Locate the cell with the specified text and output its [X, Y] center coordinate. 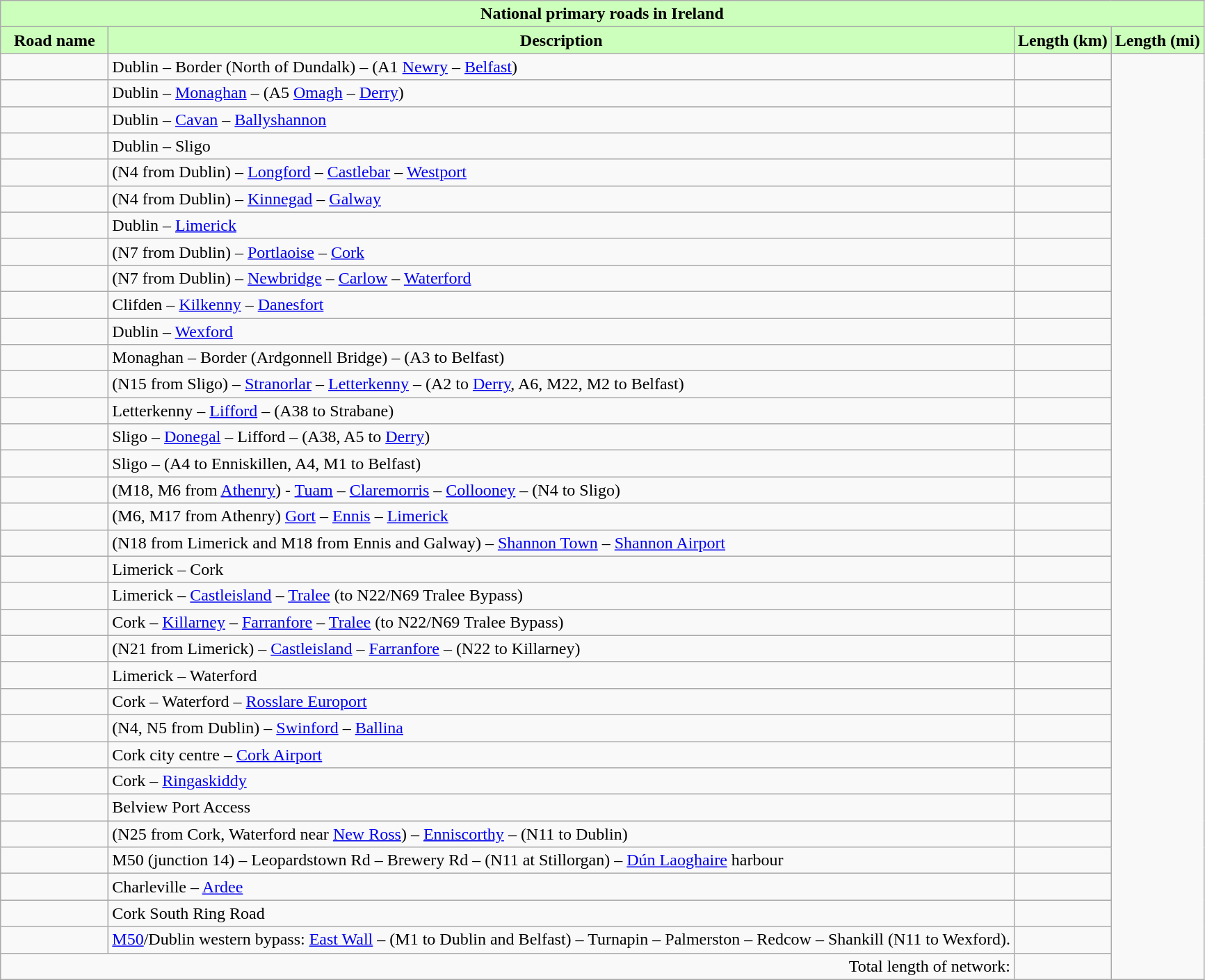
National primary roads in Ireland [602, 14]
Sligo – (A4 to Enniskillen, A4, M1 to Belfast) [562, 464]
Dublin – Wexford [562, 332]
Dublin – Sligo [562, 146]
Cork – Ringaskiddy [562, 781]
Dublin – Cavan – Ballyshannon [562, 120]
Cork city centre – Cork Airport [562, 754]
M50 (junction 14) – Leopardstown Rd – Brewery Rd – (N11 at Stillorgan) – Dún Laoghaire harbour [562, 860]
(M18, M6 from Athenry) - Tuam – Claremorris – Collooney – (N4 to Sligo) [562, 490]
Sligo – Donegal – Lifford – (A38, A5 to Derry) [562, 437]
Monaghan – Border (Ardgonnell Bridge) – (A3 to Belfast) [562, 358]
Charleville – Ardee [562, 887]
M50/Dublin western bypass: East Wall – (M1 to Dublin and Belfast) – Turnapin – Palmerston – Redcow – Shankill (N11 to Wexford). [562, 940]
Cork South Ring Road [562, 913]
(N4 from Dublin) – Longford – Castlebar – Westport [562, 172]
Cork – Killarney – Farranfore – Tralee (to N22/N69 Tralee Bypass) [562, 622]
Length (km) [1062, 40]
(N4, N5 from Dublin) – Swinford – Ballina [562, 728]
(N18 from Limerick and M18 from Ennis and Galway) – Shannon Town – Shannon Airport [562, 543]
(N25 from Cork, Waterford near New Ross) – Enniscorthy – (N11 to Dublin) [562, 834]
Description [562, 40]
(N7 from Dublin) – Portlaoise – Cork [562, 252]
(N4 from Dublin) – Kinnegad – Galway [562, 199]
Road name [54, 40]
Dublin – Monaghan – (A5 Omagh – Derry) [562, 93]
Length (mi) [1157, 40]
(N21 from Limerick) – Castleisland – Farranfore – (N22 to Killarney) [562, 648]
Limerick – Cork [562, 569]
Cork – Waterford – Rosslare Europort [562, 701]
Limerick – Waterford [562, 675]
Limerick – Castleisland – Tralee (to N22/N69 Tralee Bypass) [562, 596]
Dublin – Border (North of Dundalk) – (A1 Newry – Belfast) [562, 67]
(M6, M17 from Athenry) Gort – Ennis – Limerick [562, 516]
(N15 from Sligo) – Stranorlar – Letterkenny – (A2 to Derry, A6, M22, M2 to Belfast) [562, 384]
Dublin – Limerick [562, 225]
(N7 from Dublin) – Newbridge – Carlow – Waterford [562, 278]
Belview Port Access [562, 808]
Clifden – Kilkenny – Danesfort [562, 304]
Total length of network: [508, 966]
Letterkenny – Lifford – (A38 to Strabane) [562, 411]
